Determine the (x, y) coordinate at the center of the cell enclosing the given text.  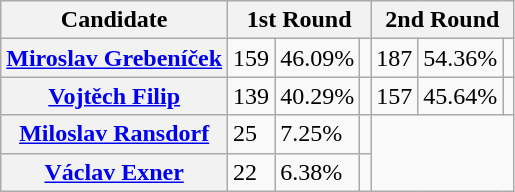
Candidate (114, 20)
157 (394, 96)
159 (252, 58)
54.36% (460, 58)
6.38% (318, 172)
187 (394, 58)
22 (252, 172)
Vojtěch Filip (114, 96)
2nd Round (442, 20)
139 (252, 96)
1st Round (300, 20)
25 (252, 134)
40.29% (318, 96)
Miroslav Grebeníček (114, 58)
Václav Exner (114, 172)
Miloslav Ransdorf (114, 134)
7.25% (318, 134)
45.64% (460, 96)
46.09% (318, 58)
